For the text-containing cell, return its midpoint in (x, y) coordinate format. 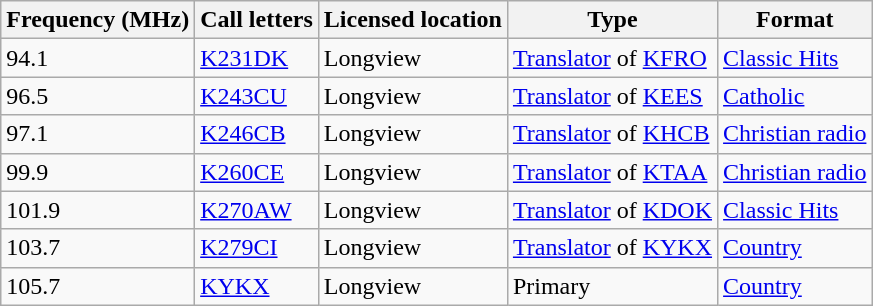
Translator of KEES (612, 96)
K260CE (257, 172)
Call letters (257, 20)
K231DK (257, 58)
Translator of KDOK (612, 210)
105.7 (98, 286)
101.9 (98, 210)
K279CI (257, 248)
97.1 (98, 134)
K270AW (257, 210)
Translator of KYKX (612, 248)
Licensed location (412, 20)
Frequency (MHz) (98, 20)
KYKX (257, 286)
Format (795, 20)
96.5 (98, 96)
K243CU (257, 96)
99.9 (98, 172)
Primary (612, 286)
K246CB (257, 134)
103.7 (98, 248)
Translator of KHCB (612, 134)
Type (612, 20)
Translator of KTAA (612, 172)
Catholic (795, 96)
Translator of KFRO (612, 58)
94.1 (98, 58)
